For the text-containing cell, return its midpoint in (x, y) coordinate format. 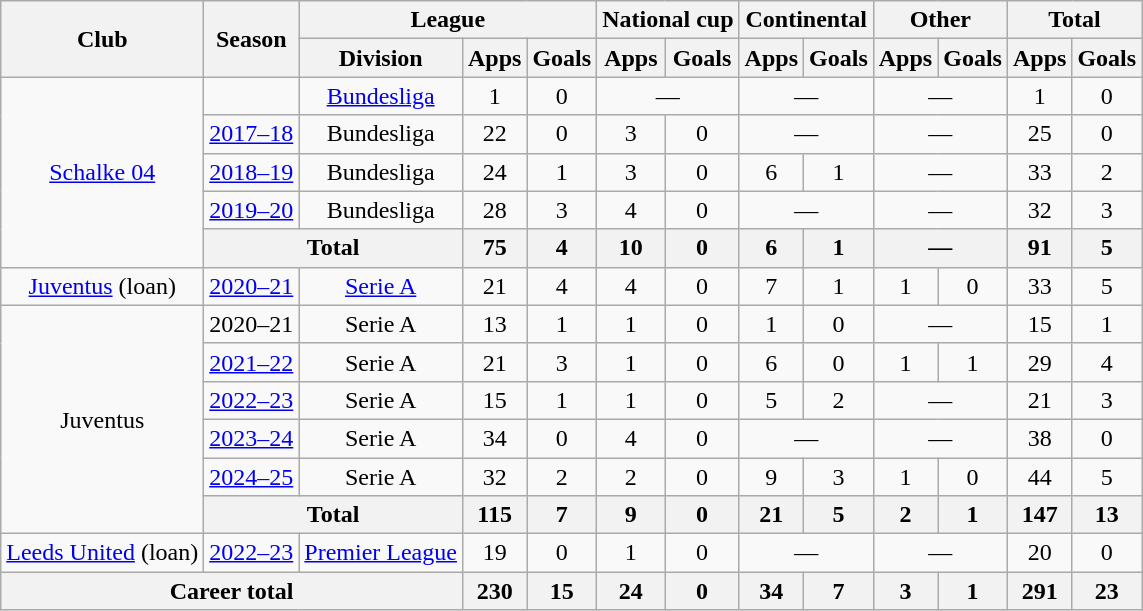
2019–20 (252, 210)
Continental (806, 20)
19 (494, 553)
Juventus (loan) (102, 286)
Career total (232, 591)
Other (940, 20)
Juventus (102, 419)
Leeds United (loan) (102, 553)
91 (1039, 248)
2018–19 (252, 172)
2024–25 (252, 477)
2021–22 (252, 362)
League (448, 20)
2017–18 (252, 134)
23 (1107, 591)
25 (1039, 134)
291 (1039, 591)
Season (252, 39)
Division (381, 58)
38 (1039, 438)
22 (494, 134)
29 (1039, 362)
75 (494, 248)
147 (1039, 515)
10 (631, 248)
Club (102, 39)
28 (494, 210)
National cup (668, 20)
Premier League (381, 553)
2023–24 (252, 438)
115 (494, 515)
Schalke 04 (102, 172)
230 (494, 591)
44 (1039, 477)
20 (1039, 553)
